Search for the cell housing the specified text and yield its (X, Y) center coordinate. 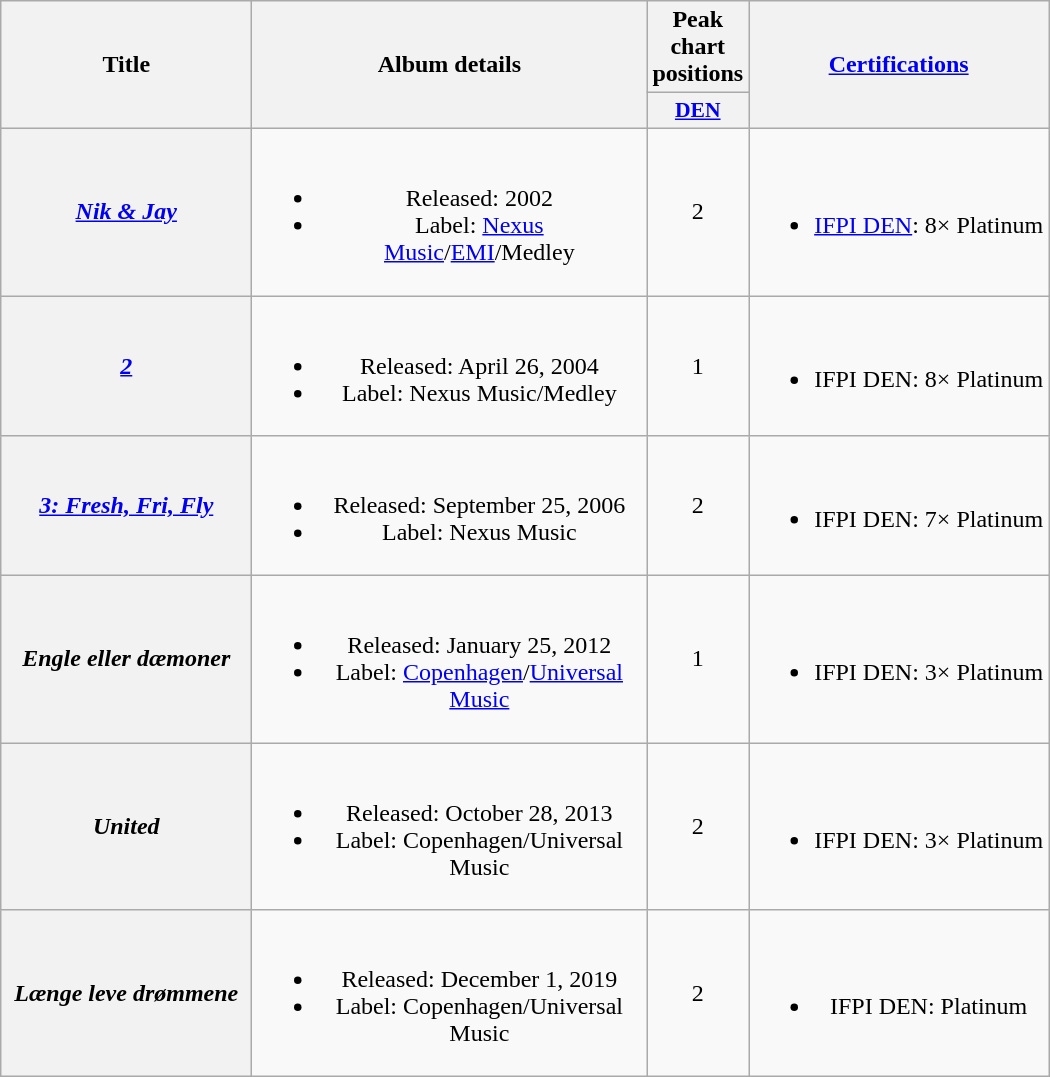
Certifications (899, 65)
Peak chart positions (698, 47)
Engle eller dæmoner (126, 660)
Released: April 26, 2004Label: Nexus Music/Medley (450, 366)
United (126, 826)
Title (126, 65)
Album details (450, 65)
Released: December 1, 2019Label: Copenhagen/Universal Music (450, 994)
Længe leve drømmene (126, 994)
IFPI DEN: Platinum (899, 994)
Released: September 25, 2006Label: Nexus Music (450, 506)
Released: October 28, 2013Label: Copenhagen/Universal Music (450, 826)
Nik & Jay (126, 212)
3: Fresh, Fri, Fly (126, 506)
Released: 2002Label: Nexus Music/EMI/Medley (450, 212)
Released: January 25, 2012Label: Copenhagen/Universal Music (450, 660)
DEN (698, 111)
IFPI DEN: 7× Platinum (899, 506)
